Determine the [x, y] coordinate at the center of the cell enclosing the given text.  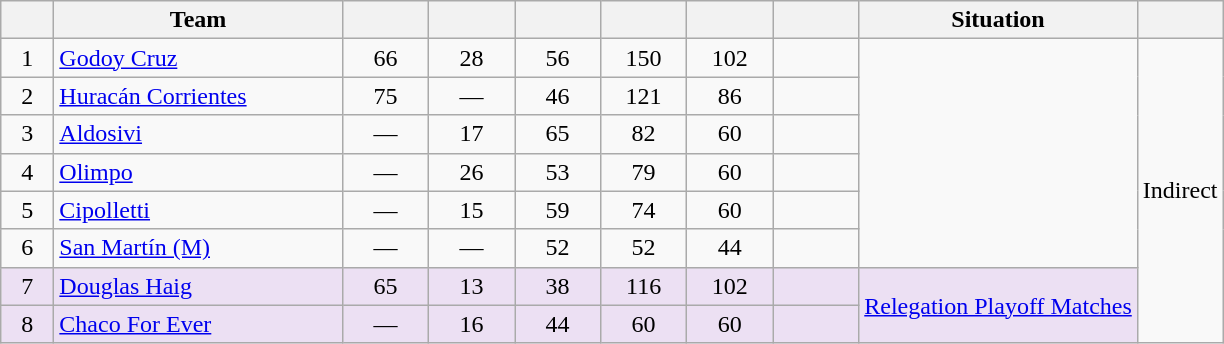
Situation [998, 20]
53 [557, 172]
15 [471, 210]
Team [198, 20]
17 [471, 134]
56 [557, 58]
Cipolletti [198, 210]
Aldosivi [198, 134]
46 [557, 96]
5 [28, 210]
74 [644, 210]
3 [28, 134]
59 [557, 210]
Chaco For Ever [198, 324]
8 [28, 324]
2 [28, 96]
66 [385, 58]
Relegation Playoff Matches [998, 305]
San Martín (M) [198, 248]
116 [644, 286]
4 [28, 172]
1 [28, 58]
Godoy Cruz [198, 58]
Indirect [1180, 191]
75 [385, 96]
28 [471, 58]
16 [471, 324]
82 [644, 134]
86 [730, 96]
13 [471, 286]
6 [28, 248]
150 [644, 58]
79 [644, 172]
7 [28, 286]
26 [471, 172]
121 [644, 96]
Olimpo [198, 172]
Douglas Haig [198, 286]
Huracán Corrientes [198, 96]
38 [557, 286]
